Scan for the cell matching the given text and deliver its [x, y] coordinate at center. 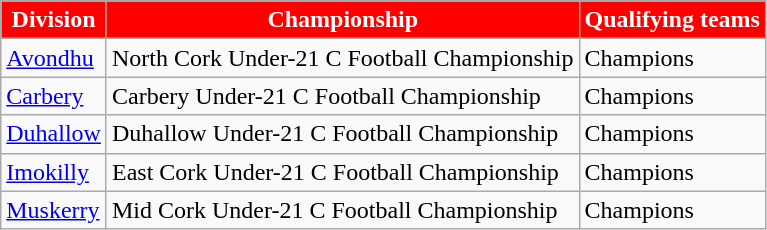
Duhallow Under-21 C Football Championship [342, 134]
East Cork Under-21 C Football Championship [342, 172]
Imokilly [54, 172]
Division [54, 20]
Carbery [54, 96]
Mid Cork Under-21 C Football Championship [342, 210]
Championship [342, 20]
North Cork Under-21 C Football Championship [342, 58]
Muskerry [54, 210]
Carbery Under-21 C Football Championship [342, 96]
Qualifying teams [672, 20]
Avondhu [54, 58]
Duhallow [54, 134]
